Find where the given text appears and provide that cell's center as (X, Y) coordinate. 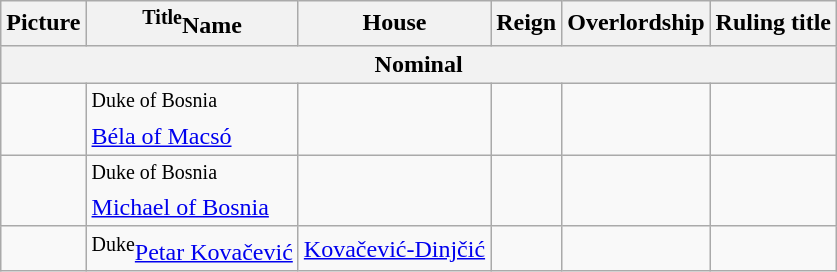
Reign (526, 24)
Duke of BosniaMichael of Bosnia (192, 191)
TitleName (192, 24)
House (394, 24)
Overlordship (636, 24)
Picture (44, 24)
Nominal (419, 64)
Ruling title (773, 24)
Kovačević-Dinjčić (394, 248)
DukePetar Kovačević (192, 248)
Duke of BosniaBéla of Macsó (192, 119)
